Output the [X, Y] coordinate of the center of the cell containing the given text.  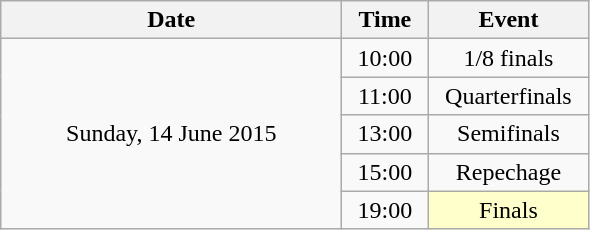
Time [385, 20]
13:00 [385, 134]
Semifinals [508, 134]
Event [508, 20]
Repechage [508, 172]
19:00 [385, 210]
15:00 [385, 172]
Date [172, 20]
Sunday, 14 June 2015 [172, 134]
10:00 [385, 58]
Quarterfinals [508, 96]
11:00 [385, 96]
1/8 finals [508, 58]
Finals [508, 210]
